Capture the cell that displays the provided text and extract its (x, y) central coordinate. 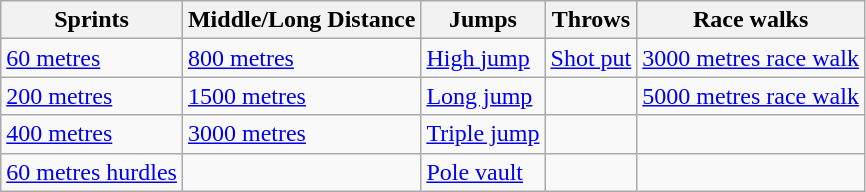
60 metres hurdles (92, 172)
400 metres (92, 134)
3000 metres race walk (751, 58)
Throws (591, 20)
Sprints (92, 20)
60 metres (92, 58)
3000 metres (301, 134)
Triple jump (483, 134)
Shot put (591, 58)
Long jump (483, 96)
Jumps (483, 20)
High jump (483, 58)
Race walks (751, 20)
5000 metres race walk (751, 96)
800 metres (301, 58)
Middle/Long Distance (301, 20)
200 metres (92, 96)
Pole vault (483, 172)
1500 metres (301, 96)
